Return the [X, Y] coordinate for the center point of the cell that contains the specified text.  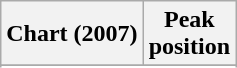
Peakposition [189, 34]
Chart (2007) [72, 34]
